Determine the (x, y) coordinate at the center of the cell enclosing the given text.  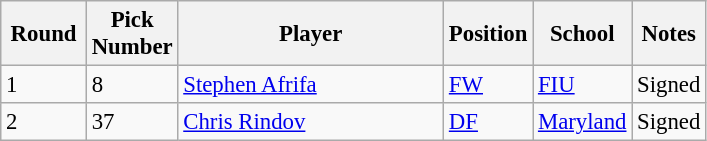
2 (44, 122)
Maryland (582, 122)
8 (132, 85)
School (582, 34)
1 (44, 85)
FIU (582, 85)
Pick Number (132, 34)
DF (488, 122)
Player (311, 34)
FW (488, 85)
Position (488, 34)
Notes (669, 34)
Round (44, 34)
Stephen Afrifa (311, 85)
Chris Rindov (311, 122)
37 (132, 122)
